Find where the given text appears and provide that cell's center as [x, y] coordinate. 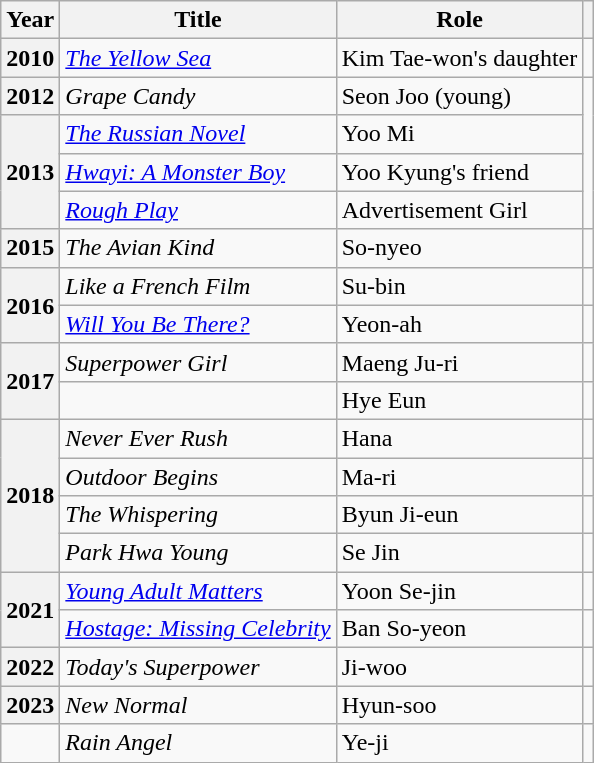
Role [460, 20]
Never Ever Rush [198, 438]
Yoo Kyung's friend [460, 172]
Advertisement Girl [460, 210]
2012 [30, 96]
2013 [30, 172]
Rough Play [198, 210]
2010 [30, 58]
Maeng Ju-ri [460, 362]
Byun Ji-eun [460, 515]
Rain Angel [198, 743]
Yeon-ah [460, 324]
Seon Joo (young) [460, 96]
New Normal [198, 705]
Hyun-soo [460, 705]
So-nyeo [460, 248]
Title [198, 20]
2017 [30, 381]
2015 [30, 248]
2018 [30, 495]
Hye Eun [460, 400]
Ji-woo [460, 667]
Hwayi: A Monster Boy [198, 172]
The Avian Kind [198, 248]
2023 [30, 705]
Hostage: Missing Celebrity [198, 629]
Hana [460, 438]
Today's Superpower [198, 667]
Park Hwa Young [198, 553]
The Whispering [198, 515]
Grape Candy [198, 96]
Su-bin [460, 286]
Ban So-yeon [460, 629]
Kim Tae-won's daughter [460, 58]
2016 [30, 305]
Yoo Mi [460, 134]
Ma-ri [460, 477]
The Russian Novel [198, 134]
Will You Be There? [198, 324]
Like a French Film [198, 286]
Ye-ji [460, 743]
Year [30, 20]
Yoon Se-jin [460, 591]
2021 [30, 610]
Se Jin [460, 553]
Outdoor Begins [198, 477]
2022 [30, 667]
The Yellow Sea [198, 58]
Young Adult Matters [198, 591]
Superpower Girl [198, 362]
